Determine the (X, Y) coordinate at the center of the cell enclosing the given text.  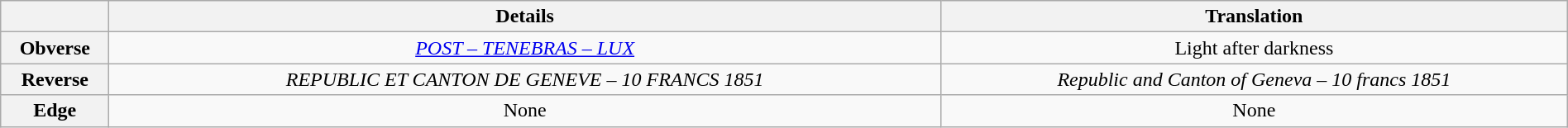
Light after darkness (1254, 48)
Reverse (55, 79)
POST – TENEBRAS – LUX (525, 48)
Details (525, 17)
Translation (1254, 17)
REPUBLIC ET CANTON DE GENEVE – 10 FRANCS 1851 (525, 79)
Republic and Canton of Geneva – 10 francs 1851 (1254, 79)
Edge (55, 111)
Obverse (55, 48)
